Output the (x, y) coordinate of the center of the cell containing the given text.  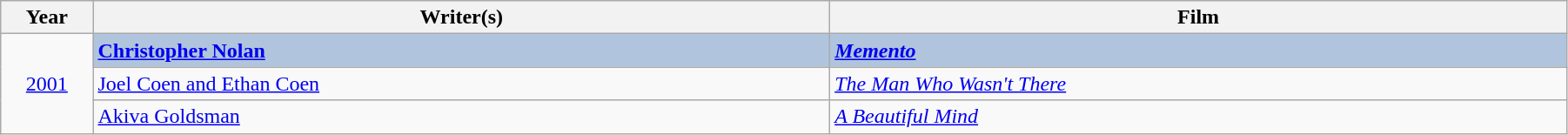
Memento (1199, 51)
The Man Who Wasn't There (1199, 84)
2001 (47, 84)
Akiva Goldsman (461, 117)
Year (47, 17)
Film (1199, 17)
Writer(s) (461, 17)
Joel Coen and Ethan Coen (461, 84)
A Beautiful Mind (1199, 117)
Christopher Nolan (461, 51)
